Provide the [X, Y] coordinate of the cell's center where the given text is located.  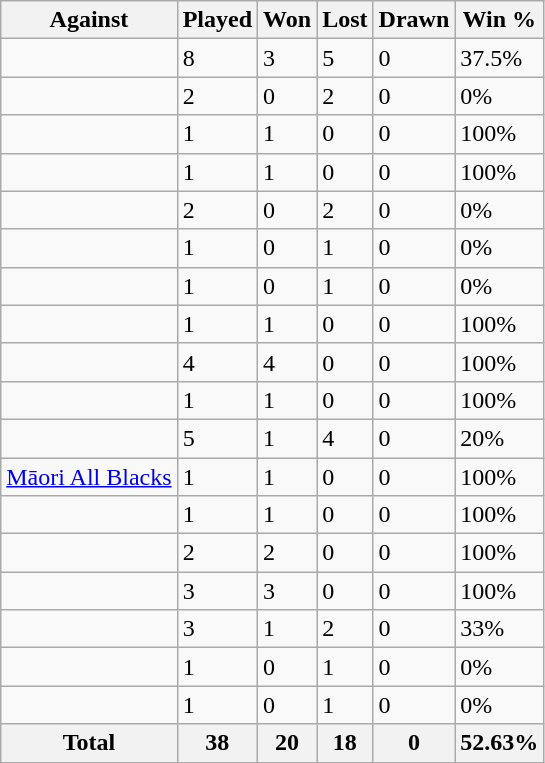
Win % [500, 20]
37.5% [500, 58]
Total [89, 743]
Played [217, 20]
18 [345, 743]
Māori All Blacks [89, 477]
52.63% [500, 743]
38 [217, 743]
Against [89, 20]
Won [288, 20]
8 [217, 58]
20 [288, 743]
Lost [345, 20]
33% [500, 629]
Drawn [414, 20]
20% [500, 438]
